Return [x, y] of the center of cell containing provided text 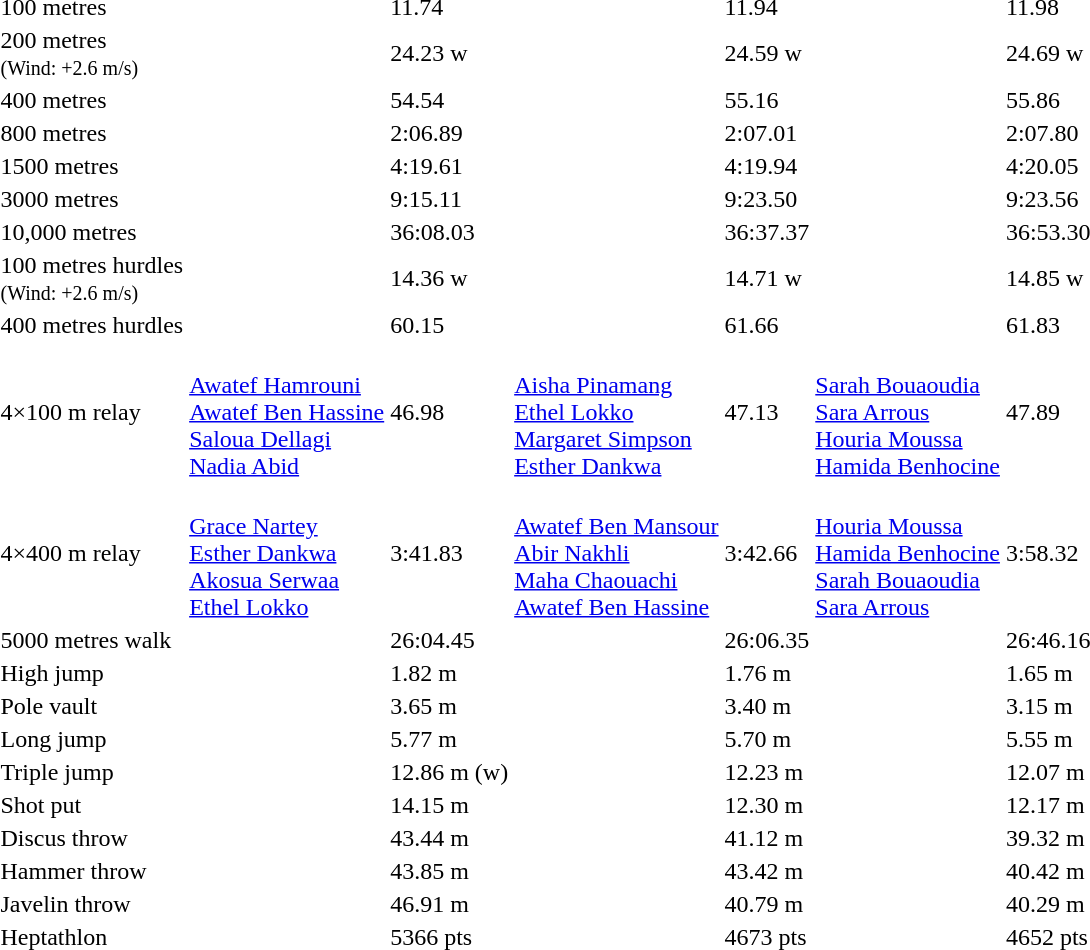
5.77 m [450, 739]
5.70 m [767, 739]
Aisha PinamangEthel LokkoMargaret SimpsonEsther Dankwa [616, 412]
Awatef HamrouniAwatef Ben HassineSaloua DellagiNadia Abid [287, 412]
12.30 m [767, 805]
14.71 w [767, 278]
3:41.83 [450, 553]
41.12 m [767, 838]
24.23 w [450, 54]
43.42 m [767, 871]
Awatef Ben MansourAbir NakhliMaha ChaouachiAwatef Ben Hassine [616, 553]
1.76 m [767, 673]
9:15.11 [450, 199]
Houria MoussaHamida BenhocineSarah BouaoudiaSara Arrous [908, 553]
46.91 m [450, 904]
2:07.01 [767, 133]
2:06.89 [450, 133]
14.36 w [450, 278]
36:08.03 [450, 232]
14.15 m [450, 805]
3.65 m [450, 706]
3:42.66 [767, 553]
4:19.94 [767, 166]
Sarah BouaoudiaSara ArrousHouria MoussaHamida Benhocine [908, 412]
9:23.50 [767, 199]
54.54 [450, 100]
40.79 m [767, 904]
24.59 w [767, 54]
61.66 [767, 325]
36:37.37 [767, 232]
12.86 m (w) [450, 772]
3.40 m [767, 706]
43.44 m [450, 838]
26:06.35 [767, 640]
12.23 m [767, 772]
46.98 [450, 412]
4:19.61 [450, 166]
60.15 [450, 325]
55.16 [767, 100]
Grace NarteyEsther DankwaAkosua SerwaaEthel Lokko [287, 553]
1.82 m [450, 673]
47.13 [767, 412]
43.85 m [450, 871]
26:04.45 [450, 640]
